Determine the (X, Y) coordinate at the center of the cell enclosing the given text.  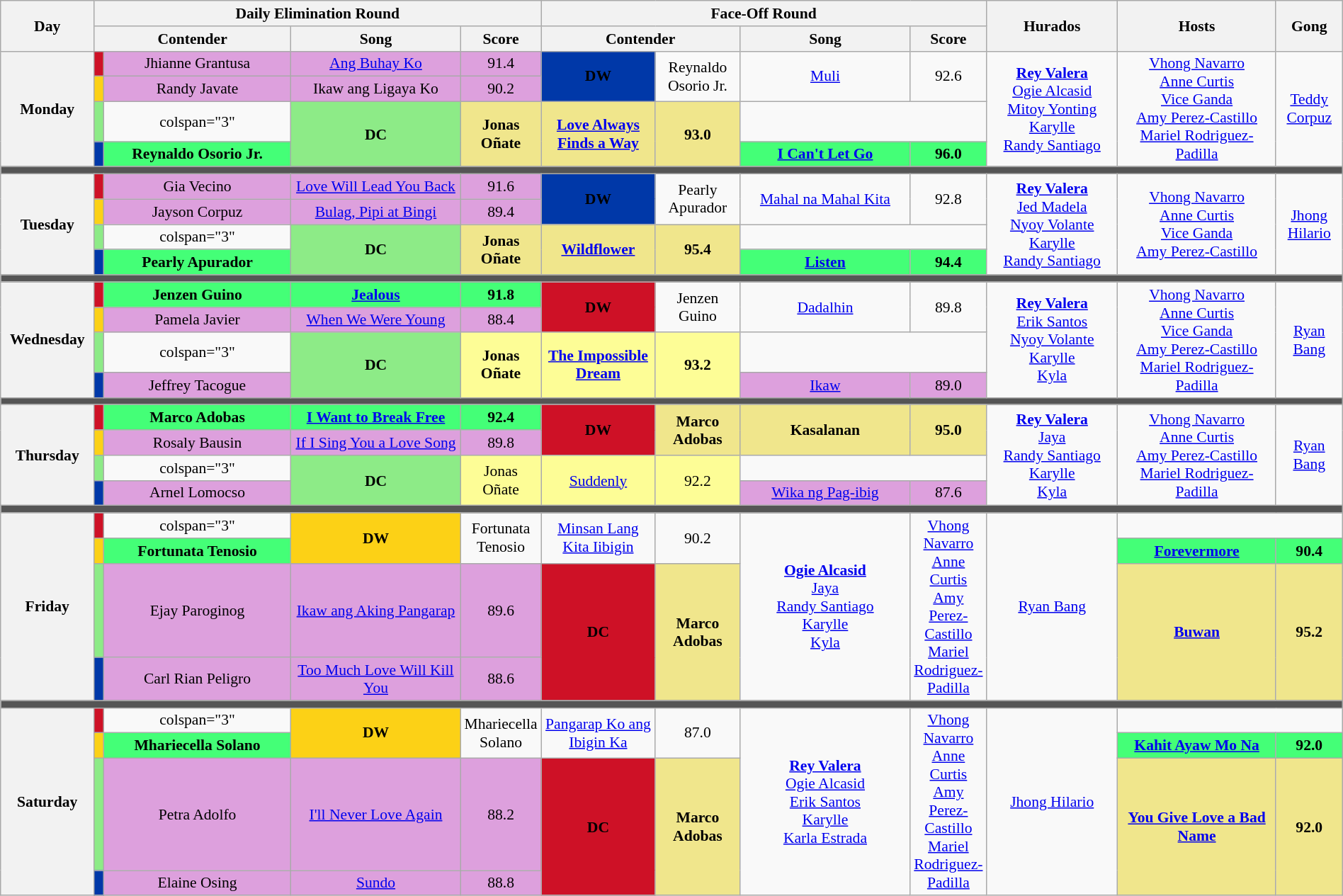
I Want to Break Free (376, 418)
Love Always Finds a Way (599, 135)
Rey ValeraOgie AlcasidMitoy YontingKarylleRandy Santiago (1053, 109)
Tuesday (47, 225)
Suddenly (599, 480)
Jealous (376, 295)
Ikaw ang Aking Pangarap (376, 611)
Ikaw (826, 385)
Pamela Javier (198, 320)
89.0 (948, 385)
Monday (47, 109)
Daily Elimination Round (317, 13)
Wednesday (47, 340)
Vhong NavarroAnne CurtisVice GandaAmy Perez-Castillo (1197, 225)
The Impossible Dream (599, 365)
Ang Buhay Ko (376, 64)
91.6 (500, 187)
Arnel Lomocso (198, 493)
92.6 (948, 76)
Pangarap Ko ang Ibigin Ka (599, 732)
Listen (826, 263)
Mahal na Mahal Kita (826, 200)
Buwan (1197, 632)
87.0 (697, 732)
Wildflower (599, 249)
88.4 (500, 320)
92.8 (948, 200)
Dadalhin (826, 307)
Day (47, 25)
Jeffrey Tacogue (198, 385)
88.6 (500, 679)
Love Will Lead You Back (376, 187)
93.0 (697, 135)
93.2 (697, 365)
91.4 (500, 64)
95.0 (948, 431)
Wika ng Pag-ibig (826, 493)
Ikaw ang Ligaya Ko (376, 89)
89.4 (500, 212)
Too Much Love Will Kill You (376, 679)
Elaine Osing (198, 883)
Jhianne Grantusa (198, 64)
90.4 (1309, 551)
Kasalanan (826, 431)
If I Sing You a Love Song (376, 443)
Jayson Corpuz (198, 212)
88.2 (500, 815)
Randy Javate (198, 89)
Ogie AlcasidJayaRandy SantiagoKarylleKyla (826, 606)
96.0 (948, 154)
When We Were Young (376, 320)
Hosts (1197, 25)
89.6 (500, 611)
You Give Love a Bad Name (1197, 827)
Rey ValeraOgie AlcasidErik SantosKarylleKarla Estrada (826, 802)
88.8 (500, 883)
Petra Adolfo (198, 815)
Kahit Ayaw Mo Na (1197, 746)
95.4 (697, 249)
Bulag, Pipi at Bingi (376, 212)
Forevermore (1197, 551)
Carl Rian Peligro (198, 679)
91.8 (500, 295)
Rey ValeraJed MadelaNyoy VolanteKarylleRandy Santiago (1053, 225)
Gia Vecino (198, 187)
Vhong Navarro Anne Curtis Amy Perez-Castillo Mariel Rodriguez-Padilla (948, 802)
95.2 (1309, 632)
Rey ValeraJayaRandy SantiagoKarylleKyla (1053, 455)
Rey ValeraErik SantosNyoy VolanteKarylleKyla (1053, 340)
I Can't Let Go (826, 154)
Saturday (47, 802)
Ejay Paroginog (198, 611)
87.6 (948, 493)
Muli (826, 76)
Thursday (47, 455)
94.4 (948, 263)
Rosaly Bausin (198, 443)
Sundo (376, 883)
Gong (1309, 25)
Friday (47, 606)
Hurados (1053, 25)
92.2 (697, 480)
I'll Never Love Again (376, 815)
Teddy Corpuz (1309, 109)
Minsan Lang Kita Iibigin (599, 538)
92.4 (500, 418)
Face-Off Round (764, 13)
